Find where the given text appears and provide that cell's center as (x, y) coordinate. 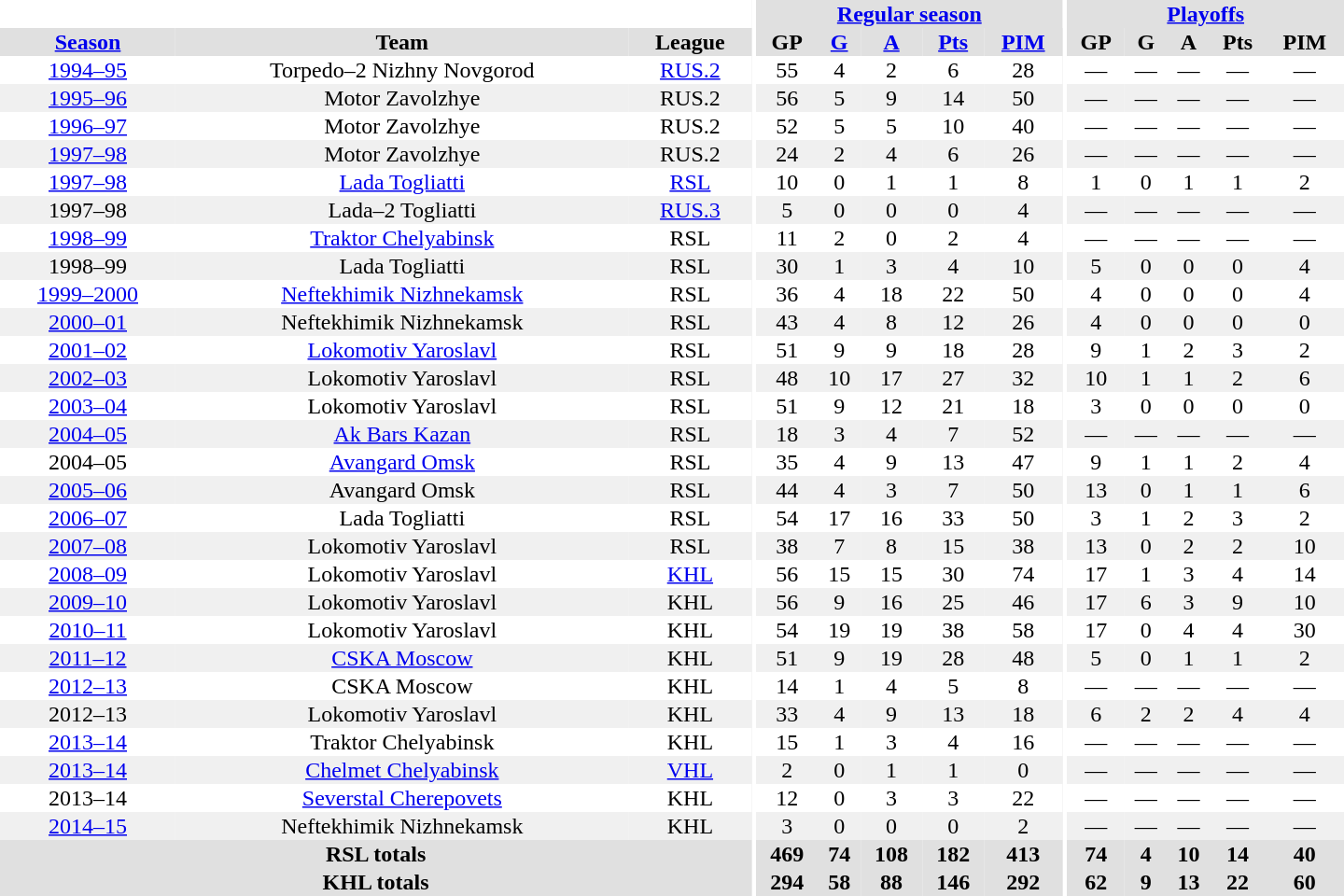
2000–01 (88, 322)
2002–03 (88, 378)
Severstal Cherepovets (402, 798)
62 (1096, 882)
2005–06 (88, 490)
32 (1023, 378)
11 (787, 238)
Lada–2 Togliatti (402, 210)
47 (1023, 462)
League (691, 42)
RSL totals (375, 854)
1996–97 (88, 126)
Season (88, 42)
2009–10 (88, 602)
1994–95 (88, 70)
182 (953, 854)
292 (1023, 882)
44 (787, 490)
36 (787, 294)
24 (787, 154)
RUS.3 (691, 210)
Ak Bars Kazan (402, 434)
21 (953, 406)
Playoffs (1206, 14)
Chelmet Chelyabinsk (402, 770)
43 (787, 322)
55 (787, 70)
2010–11 (88, 630)
2008–09 (88, 574)
Regular season (909, 14)
1995–96 (88, 98)
Team (402, 42)
27 (953, 378)
108 (891, 854)
1999–2000 (88, 294)
2001–02 (88, 350)
VHL (691, 770)
146 (953, 882)
2011–12 (88, 658)
294 (787, 882)
469 (787, 854)
2007–08 (88, 546)
60 (1305, 882)
88 (891, 882)
413 (1023, 854)
25 (953, 602)
35 (787, 462)
2006–07 (88, 518)
46 (1023, 602)
KHL totals (375, 882)
2003–04 (88, 406)
Torpedo–2 Nizhny Novgorod (402, 70)
2014–15 (88, 826)
